Output the (x, y) coordinate of the center of the cell containing the given text.  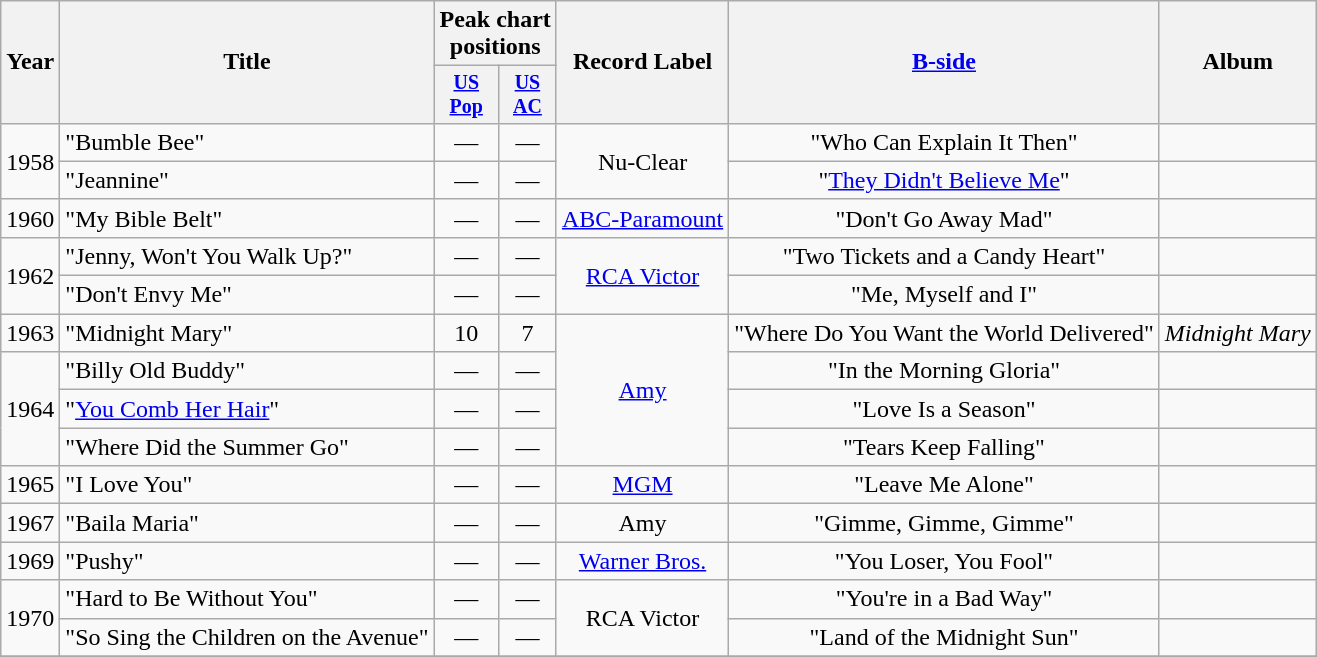
"My Bible Belt" (247, 218)
"Me, Myself and I" (944, 295)
"They Didn't Believe Me" (944, 180)
Nu-Clear (642, 161)
"Jenny, Won't You Walk Up?" (247, 256)
1958 (30, 161)
1965 (30, 485)
1969 (30, 561)
"Tears Keep Falling" (944, 447)
"Bumble Bee" (247, 142)
"Midnight Mary" (247, 333)
"Two Tickets and a Candy Heart" (944, 256)
"You Comb Her Hair" (247, 409)
Album (1238, 62)
"Don't Envy Me" (247, 295)
1963 (30, 333)
"Gimme, Gimme, Gimme" (944, 523)
ABC-Paramount (642, 218)
B-side (944, 62)
"So Sing the Children on the Avenue" (247, 637)
"Land of the Midnight Sun" (944, 637)
"Hard to Be Without You" (247, 599)
"Love Is a Season" (944, 409)
10 (466, 333)
"Billy Old Buddy" (247, 371)
1964 (30, 409)
"Jeannine" (247, 180)
"Baila Maria" (247, 523)
"In the Morning Gloria" (944, 371)
"You Loser, You Fool" (944, 561)
1967 (30, 523)
USPop (466, 94)
"Who Can Explain It Then" (944, 142)
Midnight Mary (1238, 333)
1962 (30, 275)
"Where Did the Summer Go" (247, 447)
7 (527, 333)
Year (30, 62)
"I Love You" (247, 485)
"Where Do You Want the World Delivered" (944, 333)
1970 (30, 618)
1960 (30, 218)
"Leave Me Alone" (944, 485)
MGM (642, 485)
Record Label (642, 62)
Peak chartpositions (495, 34)
"Don't Go Away Mad" (944, 218)
Title (247, 62)
"Pushy" (247, 561)
USAC (527, 94)
"You're in a Bad Way" (944, 599)
Warner Bros. (642, 561)
